Extract the (x, y) coordinate from the center of the cell holding the provided text.  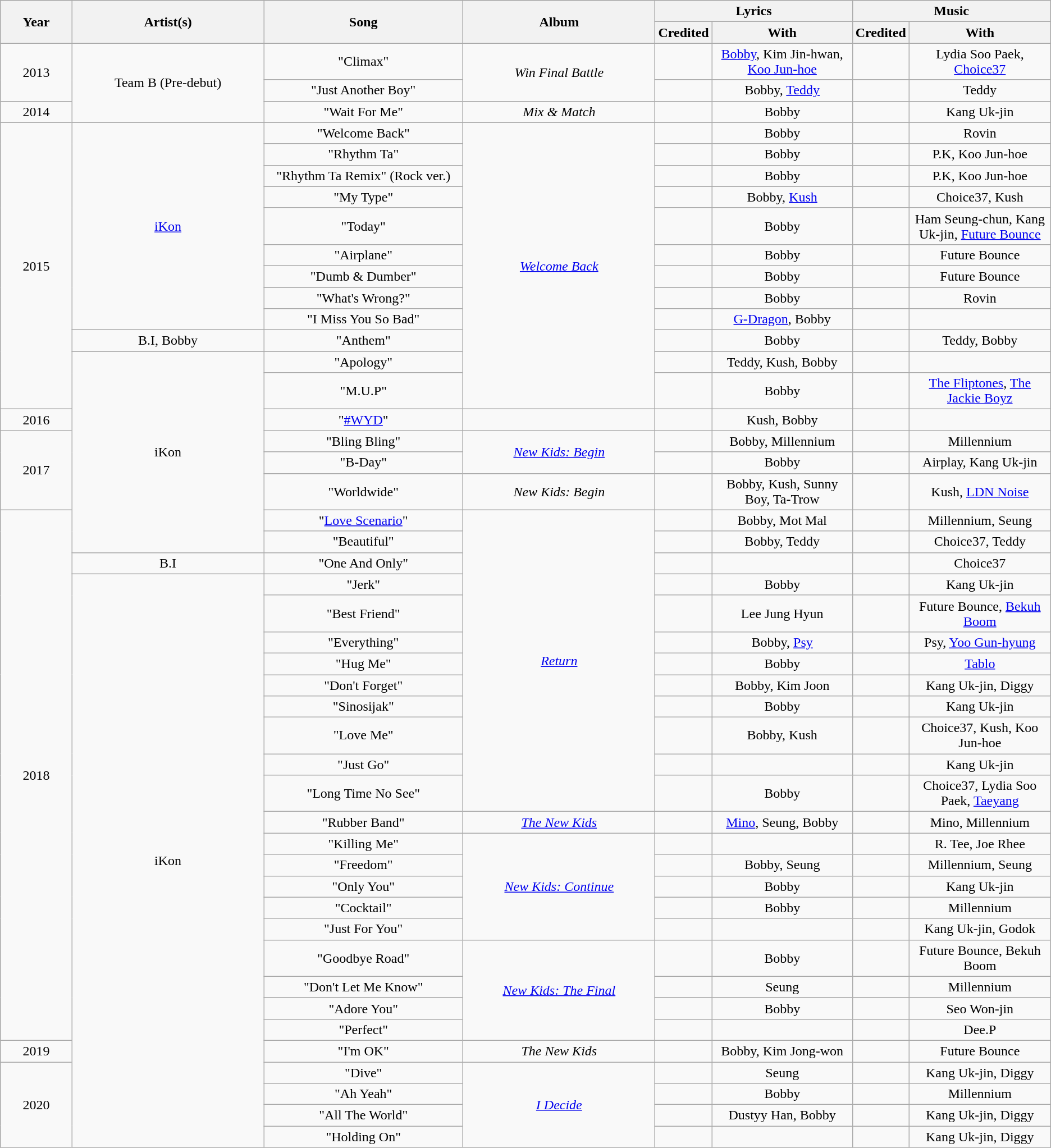
"Love Scenario" (364, 520)
"Rhythm Ta Remix" (Rock ver.) (364, 176)
"Climax" (364, 62)
B.I, Bobby (167, 341)
New Kids: Continue (559, 886)
Lydia Soo Paek, Choice37 (980, 62)
2015 (36, 266)
"Just Another Boy" (364, 90)
"Perfect" (364, 1030)
"Don't Let Me Know" (364, 987)
Bobby, Kim Jong-won (782, 1051)
2014 (36, 112)
Teddy, Bobby (980, 341)
Team B (Pre-debut) (167, 83)
"Ah Yeah" (364, 1094)
Kush, Bobby (782, 420)
Bobby, Seung (782, 865)
Teddy (980, 90)
"Killing Me" (364, 844)
"Hug Me" (364, 664)
"What's Wrong?" (364, 298)
Dee.P (980, 1030)
"I'm OK" (364, 1051)
"Dive" (364, 1073)
Bobby, Psy (782, 642)
Lee Jung Hyun (782, 613)
"Today" (364, 226)
2020 (36, 1105)
Bobby, Kim Jin-hwan, Koo Jun-hoe (782, 62)
Choice37 (980, 563)
Return (559, 661)
"Anthem" (364, 341)
Kang Uk-jin, Godok (980, 929)
"M.U.P" (364, 391)
Airplay, Kang Uk-jin (980, 463)
2018 (36, 775)
Ham Seung-chun, Kang Uk-jin, Future Bounce (980, 226)
"Freedom" (364, 865)
Song (364, 22)
Bobby, Kim Joon (782, 685)
"Best Friend" (364, 613)
Artist(s) (167, 22)
"Worldwide" (364, 492)
Album (559, 22)
R. Tee, Joe Rhee (980, 844)
2016 (36, 420)
"Airplane" (364, 255)
Bobby, Kush, Sunny Boy, Ta-Trow (782, 492)
"Cocktail" (364, 908)
Tablo (980, 664)
"Apology" (364, 362)
Mix & Match (559, 112)
Year (36, 22)
"Everything" (364, 642)
Music (951, 11)
Mino, Millennium (980, 822)
Welcome Back (559, 266)
"My Type" (364, 197)
Mino, Seung, Bobby (782, 822)
"Rhythm Ta" (364, 154)
Choice37, Teddy (980, 542)
"Beautiful" (364, 542)
I Decide (559, 1105)
Lyrics (753, 11)
"Jerk" (364, 584)
2013 (36, 72)
"Adore You" (364, 1008)
Kush, LDN Noise (980, 492)
The Fliptones, The Jackie Boyz (980, 391)
"Just For You" (364, 929)
Choice37, Kush (980, 197)
2017 (36, 470)
"Holding On" (364, 1137)
"B-Day" (364, 463)
"I Miss You So Bad" (364, 319)
"Dumb & Dumber" (364, 276)
"Welcome Back" (364, 133)
Bobby, Millennium (782, 441)
"Only You" (364, 886)
Teddy, Kush, Bobby (782, 362)
G-Dragon, Bobby (782, 319)
"Rubber Band" (364, 822)
B.I (167, 563)
"All The World" (364, 1115)
"Wait For Me" (364, 112)
Psy, Yoo Gun-hyung (980, 642)
"Bling Bling" (364, 441)
Win Final Battle (559, 72)
Seo Won-jin (980, 1008)
"Long Time No See" (364, 794)
"Don't Forget" (364, 685)
"Just Go" (364, 765)
Choice37, Lydia Soo Paek, Taeyang (980, 794)
Bobby, Mot Mal (782, 520)
"#WYD" (364, 420)
"Love Me" (364, 735)
Choice37, Kush, Koo Jun-hoe (980, 735)
Dustyy Han, Bobby (782, 1115)
New Kids: The Final (559, 990)
2019 (36, 1051)
"Goodbye Road" (364, 958)
"One And Only" (364, 563)
"Sinosijak" (364, 707)
